Pinpoint the cell where the given text exists, returning its (X, Y) midpoint coordinate. 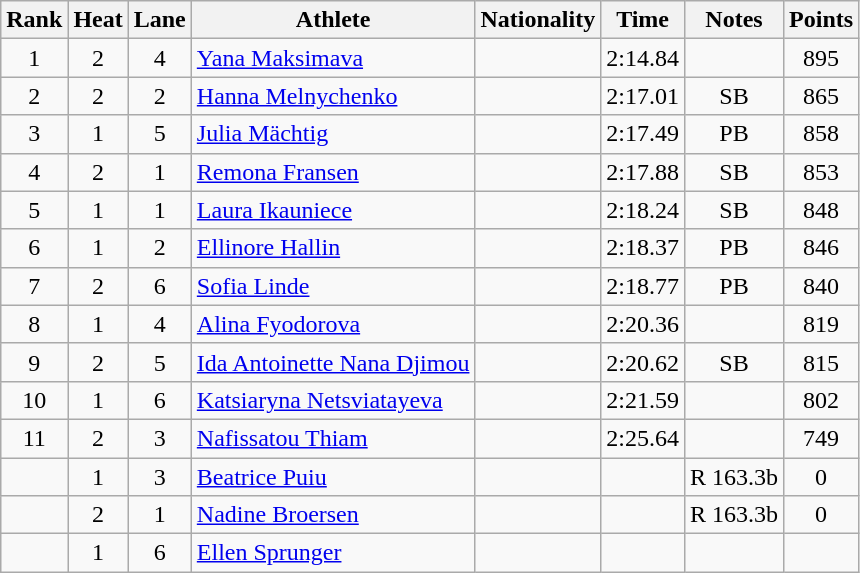
819 (822, 324)
802 (822, 400)
Notes (734, 20)
Rank (34, 20)
Alina Fyodorova (333, 324)
Time (643, 20)
2:18.24 (643, 210)
Nafissatou Thiam (333, 438)
Laura Ikauniece (333, 210)
Lane (160, 20)
Sofia Linde (333, 286)
853 (822, 172)
Nationality (538, 20)
2:20.62 (643, 362)
2:20.36 (643, 324)
Ellen Sprunger (333, 553)
815 (822, 362)
Ida Antoinette Nana Djimou (333, 362)
2:18.37 (643, 248)
2:17.01 (643, 96)
Hanna Melnychenko (333, 96)
Athlete (333, 20)
7 (34, 286)
Heat (98, 20)
2:17.88 (643, 172)
749 (822, 438)
Ellinore Hallin (333, 248)
2:25.64 (643, 438)
2:18.77 (643, 286)
10 (34, 400)
848 (822, 210)
2:21.59 (643, 400)
858 (822, 134)
2:17.49 (643, 134)
840 (822, 286)
Beatrice Puiu (333, 477)
Katsiaryna Netsviatayeva (333, 400)
11 (34, 438)
9 (34, 362)
895 (822, 58)
846 (822, 248)
Nadine Broersen (333, 515)
Yana Maksimava (333, 58)
865 (822, 96)
2:14.84 (643, 58)
8 (34, 324)
Remona Fransen (333, 172)
Points (822, 20)
Julia Mächtig (333, 134)
